Find where the given text appears and provide that cell's center as [x, y] coordinate. 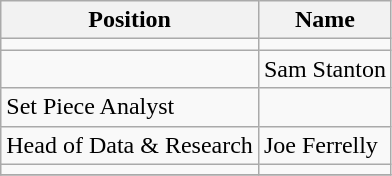
Head of Data & Research [130, 145]
Set Piece Analyst [130, 107]
Position [130, 20]
Joe Ferrelly [324, 145]
Name [324, 20]
Sam Stanton [324, 69]
